Provide the [X, Y] coordinate of the cell's center where the given text is located.  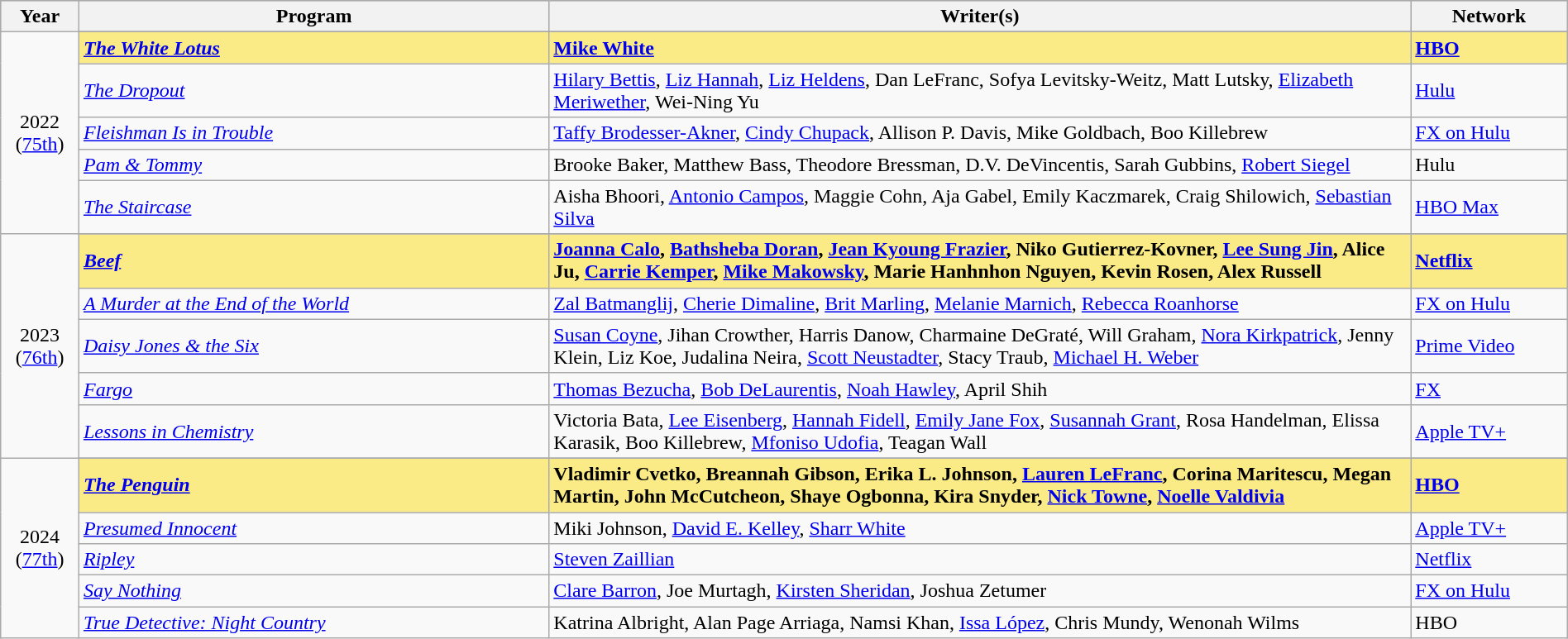
The White Lotus [313, 48]
Zal Batmanglij, Cherie Dimaline, Brit Marling, Melanie Marnich, Rebecca Roanhorse [980, 303]
Daisy Jones & the Six [313, 346]
The Penguin [313, 484]
Prime Video [1489, 346]
2024(77th) [40, 547]
Pam & Tommy [313, 165]
Fleishman Is in Trouble [313, 133]
Presumed Innocent [313, 528]
Clare Barron, Joe Murtagh, Kirsten Sheridan, Joshua Zetumer [980, 591]
Program [313, 17]
Year [40, 17]
HBO Max [1489, 207]
2022(75th) [40, 133]
Taffy Brodesser-Akner, Cindy Chupack, Allison P. Davis, Mike Goldbach, Boo Killebrew [980, 133]
Katrina Albright, Alan Page Arriaga, Namsi Khan, Issa López, Chris Mundy, Wenonah Wilms [980, 622]
True Detective: Night Country [313, 622]
Miki Johnson, David E. Kelley, Sharr White [980, 528]
Thomas Bezucha, Bob DeLaurentis, Noah Hawley, April Shih [980, 389]
Brooke Baker, Matthew Bass, Theodore Bressman, D.V. DeVincentis, Sarah Gubbins, Robert Siegel [980, 165]
Fargo [313, 389]
Steven Zaillian [980, 560]
Aisha Bhoori, Antonio Campos, Maggie Cohn, Aja Gabel, Emily Kaczmarek, Craig Shilowich, Sebastian Silva [980, 207]
A Murder at the End of the World [313, 303]
Hilary Bettis, Liz Hannah, Liz Heldens, Dan LeFranc, Sofya Levitsky-Weitz, Matt Lutsky, Elizabeth Meriwether, Wei-Ning Yu [980, 91]
Mike White [980, 48]
Ripley [313, 560]
Lessons in Chemistry [313, 432]
The Dropout [313, 91]
Network [1489, 17]
Beef [313, 261]
Say Nothing [313, 591]
2023(76th) [40, 346]
The Staircase [313, 207]
FX [1489, 389]
Writer(s) [980, 17]
